Extract the (X, Y) coordinate from the center of the cell holding the provided text.  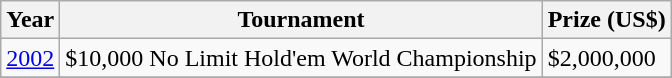
Prize (US$) (606, 20)
2002 (30, 58)
$2,000,000 (606, 58)
$10,000 No Limit Hold'em World Championship (301, 58)
Year (30, 20)
Tournament (301, 20)
